Return the [x, y] coordinate for the center point of the cell that contains the specified text.  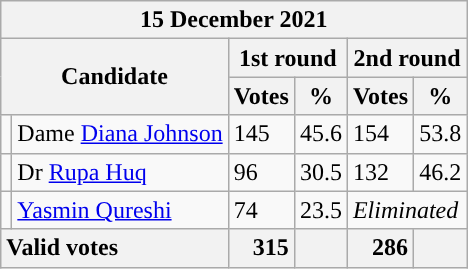
2nd round [406, 58]
Candidate [114, 77]
1st round [288, 58]
45.6 [320, 134]
Dr Rupa Huq [120, 172]
74 [261, 210]
154 [380, 134]
53.8 [440, 134]
15 December 2021 [234, 20]
Yasmin Qureshi [120, 210]
96 [261, 172]
Dame Diana Johnson [120, 134]
145 [261, 134]
286 [380, 248]
132 [380, 172]
315 [261, 248]
46.2 [440, 172]
23.5 [320, 210]
Eliminated [406, 210]
Valid votes [114, 248]
30.5 [320, 172]
